For the text-containing cell, return its midpoint in (x, y) coordinate format. 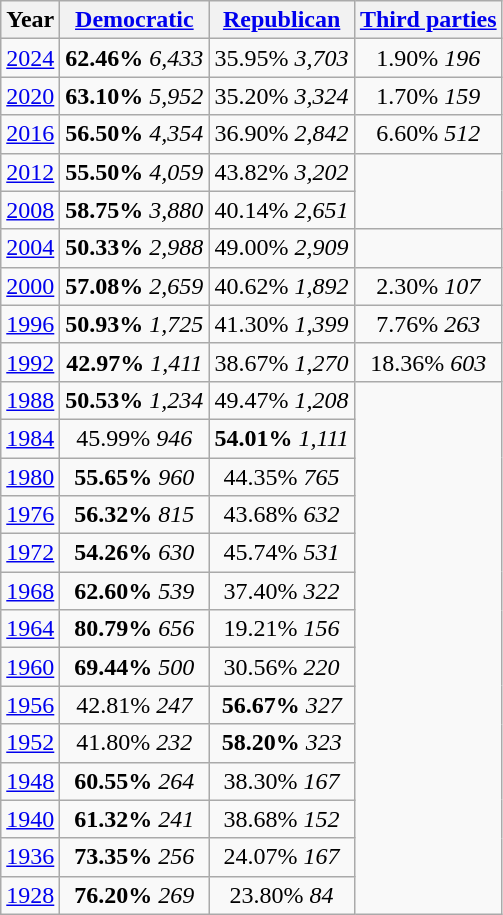
62.60% 539 (134, 591)
2008 (30, 210)
35.20% 3,324 (282, 96)
50.93% 1,725 (134, 324)
2012 (30, 172)
37.40% 322 (282, 591)
1992 (30, 362)
1964 (30, 629)
43.68% 632 (282, 515)
Year (30, 20)
50.53% 1,234 (134, 400)
1936 (30, 857)
1952 (30, 743)
1976 (30, 515)
56.50% 4,354 (134, 134)
1.90% 196 (428, 58)
41.80% 232 (134, 743)
50.33% 2,988 (134, 248)
35.95% 3,703 (282, 58)
38.68% 152 (282, 819)
24.07% 167 (282, 857)
1948 (30, 781)
36.90% 2,842 (282, 134)
41.30% 1,399 (282, 324)
1956 (30, 705)
45.74% 531 (282, 553)
43.82% 3,202 (282, 172)
1996 (30, 324)
40.14% 2,651 (282, 210)
Republican (282, 20)
1940 (30, 819)
1960 (30, 667)
23.80% 84 (282, 895)
19.21% 156 (282, 629)
1980 (30, 477)
58.20% 323 (282, 743)
Democratic (134, 20)
60.55% 264 (134, 781)
55.50% 4,059 (134, 172)
38.30% 167 (282, 781)
1968 (30, 591)
42.97% 1,411 (134, 362)
49.47% 1,208 (282, 400)
49.00% 2,909 (282, 248)
18.36% 603 (428, 362)
56.32% 815 (134, 515)
2016 (30, 134)
57.08% 2,659 (134, 286)
2000 (30, 286)
6.60% 512 (428, 134)
1972 (30, 553)
1.70% 159 (428, 96)
38.67% 1,270 (282, 362)
63.10% 5,952 (134, 96)
Third parties (428, 20)
30.56% 220 (282, 667)
80.79% 656 (134, 629)
42.81% 247 (134, 705)
2004 (30, 248)
62.46% 6,433 (134, 58)
55.65% 960 (134, 477)
1928 (30, 895)
54.01% 1,111 (282, 438)
40.62% 1,892 (282, 286)
73.35% 256 (134, 857)
54.26% 630 (134, 553)
44.35% 765 (282, 477)
7.76% 263 (428, 324)
69.44% 500 (134, 667)
2020 (30, 96)
2024 (30, 58)
1988 (30, 400)
61.32% 241 (134, 819)
1984 (30, 438)
56.67% 327 (282, 705)
45.99% 946 (134, 438)
76.20% 269 (134, 895)
2.30% 107 (428, 286)
58.75% 3,880 (134, 210)
